Extract the [X, Y] coordinate from the center of the cell holding the provided text.  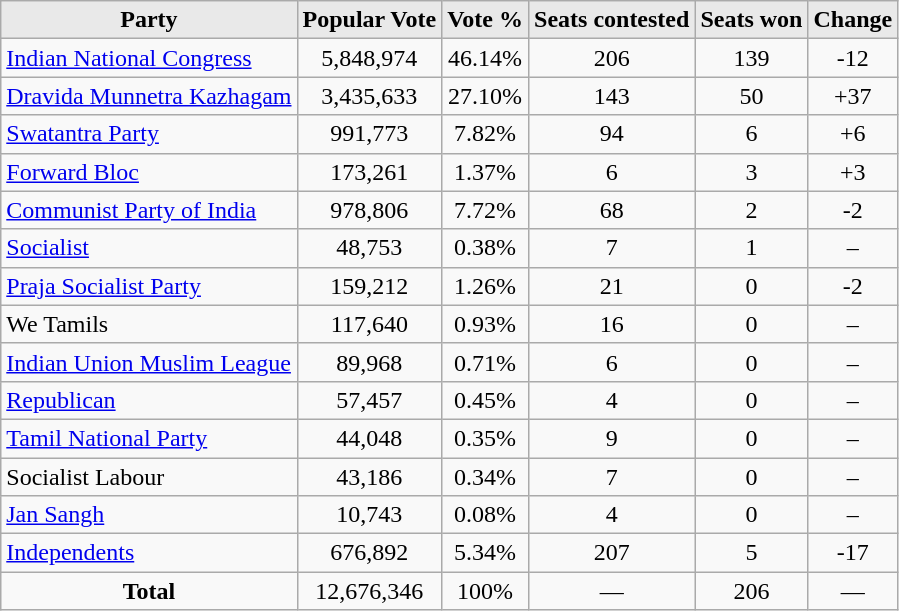
Independents [149, 553]
Tamil National Party [149, 438]
Total [149, 591]
+3 [853, 172]
Swatantra Party [149, 134]
-12 [853, 58]
Vote % [486, 20]
117,640 [370, 324]
Indian Union Muslim League [149, 362]
50 [752, 96]
68 [612, 210]
10,743 [370, 515]
+37 [853, 96]
-17 [853, 553]
Socialist [149, 248]
1.26% [486, 286]
3 [752, 172]
Socialist Labour [149, 477]
159,212 [370, 286]
57,457 [370, 400]
Communist Party of India [149, 210]
94 [612, 134]
0.71% [486, 362]
Change [853, 20]
46.14% [486, 58]
1.37% [486, 172]
27.10% [486, 96]
Indian National Congress [149, 58]
991,773 [370, 134]
0.93% [486, 324]
2 [752, 210]
0.38% [486, 248]
0.08% [486, 515]
1 [752, 248]
Republican [149, 400]
Seats contested [612, 20]
100% [486, 591]
676,892 [370, 553]
43,186 [370, 477]
Forward Bloc [149, 172]
139 [752, 58]
48,753 [370, 248]
207 [612, 553]
+6 [853, 134]
5,848,974 [370, 58]
5.34% [486, 553]
44,048 [370, 438]
16 [612, 324]
978,806 [370, 210]
7.72% [486, 210]
143 [612, 96]
Seats won [752, 20]
Praja Socialist Party [149, 286]
0.45% [486, 400]
3,435,633 [370, 96]
Popular Vote [370, 20]
9 [612, 438]
89,968 [370, 362]
21 [612, 286]
Party [149, 20]
0.35% [486, 438]
Dravida Munnetra Kazhagam [149, 96]
0.34% [486, 477]
7.82% [486, 134]
5 [752, 553]
173,261 [370, 172]
Jan Sangh [149, 515]
We Tamils [149, 324]
12,676,346 [370, 591]
